Scan for the cell matching the given text and deliver its [x, y] coordinate at center. 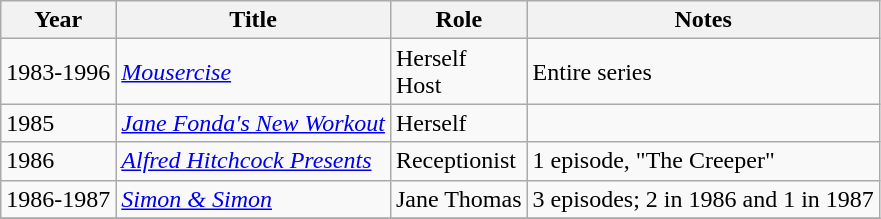
Receptionist [458, 161]
Mousercise [254, 72]
Role [458, 20]
Year [58, 20]
Jane Fonda's New Workout [254, 123]
Notes [703, 20]
Alfred Hitchcock Presents [254, 161]
Title [254, 20]
Simon & Simon [254, 199]
3 episodes; 2 in 1986 and 1 in 1987 [703, 199]
Jane Thomas [458, 199]
1985 [58, 123]
1 episode, "The Creeper" [703, 161]
1983-1996 [58, 72]
HerselfHost [458, 72]
Herself [458, 123]
1986-1987 [58, 199]
Entire series [703, 72]
1986 [58, 161]
